For the text-containing cell, return its midpoint in [x, y] coordinate format. 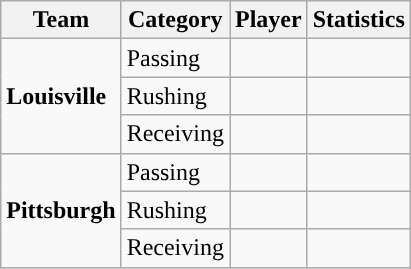
Statistics [358, 20]
Team [61, 20]
Player [269, 20]
Louisville [61, 96]
Pittsburgh [61, 210]
Category [175, 20]
